Find where the given text appears and provide that cell's center as [x, y] coordinate. 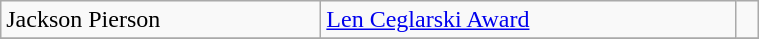
Jackson Pierson [161, 20]
Len Ceglarski Award [528, 20]
